Provide the [X, Y] coordinate of the cell's center where the given text is located.  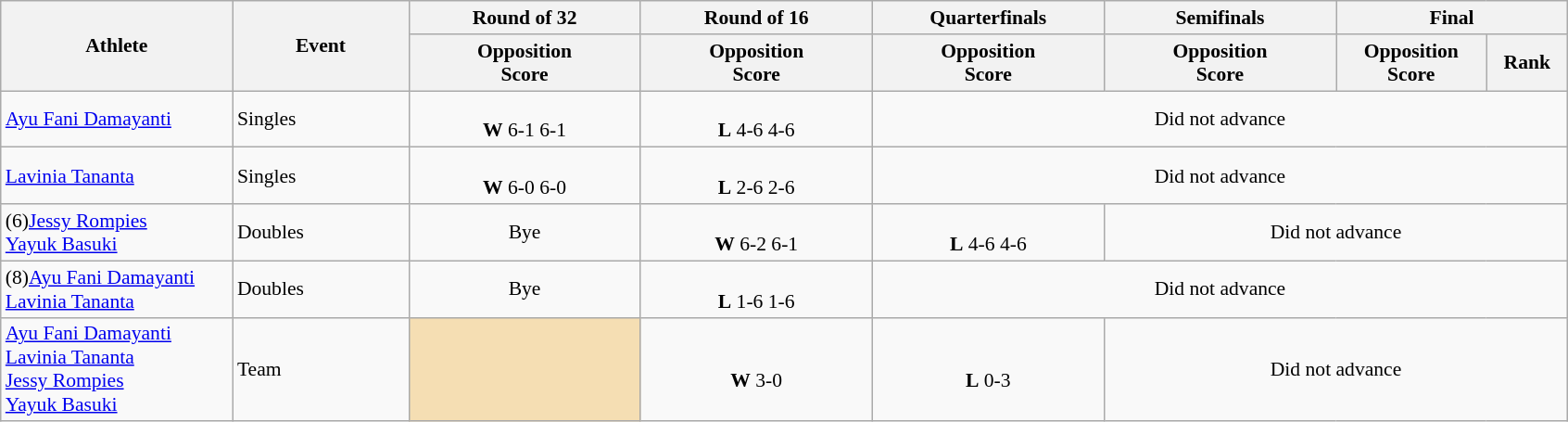
Semifinals [1220, 18]
L 0-3 [988, 369]
W 3-0 [756, 369]
Event [321, 46]
L 1-6 1-6 [756, 289]
Team [321, 369]
Lavinia Tananta [117, 176]
Round of 32 [525, 18]
Rank [1527, 63]
Round of 16 [756, 18]
W 6-1 6-1 [525, 119]
Ayu Fani Damayanti [117, 119]
Ayu Fani DamayantiLavinia TanantaJessy RompiesYayuk Basuki [117, 369]
(6)Jessy Rompies Yayuk Basuki [117, 232]
Quarterfinals [988, 18]
(8)Ayu Fani Damayanti Lavinia Tananta [117, 289]
W 6-2 6-1 [756, 232]
W 6-0 6-0 [525, 176]
Final [1452, 18]
L 2-6 2-6 [756, 176]
Athlete [117, 46]
